For the text-containing cell, return its midpoint in (X, Y) coordinate format. 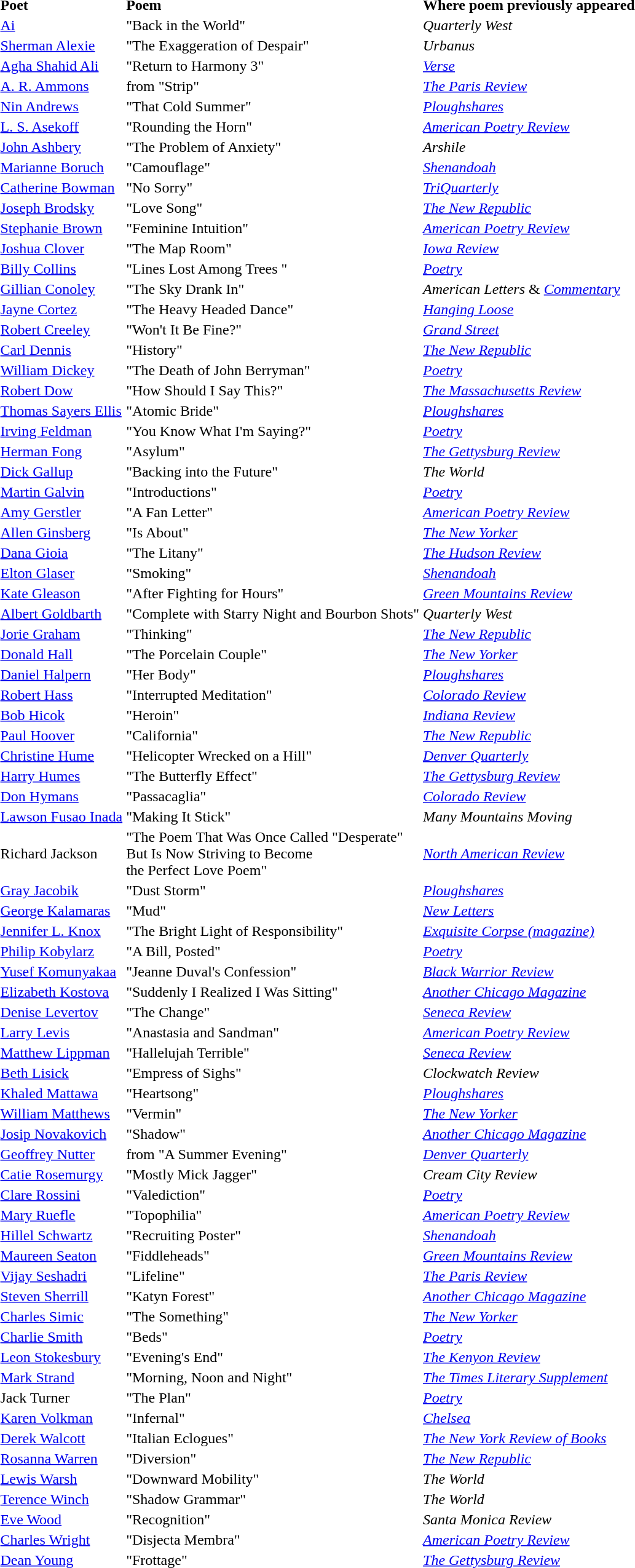
"After Fighting for Hours" (273, 593)
"No Sorry" (273, 188)
"A Fan Letter" (273, 512)
"Rounding the Horn" (273, 127)
"Her Body" (273, 675)
"Vermin" (273, 1114)
"That Cold Summer" (273, 106)
"Introductions" (273, 492)
"You Know What I'm Saying?" (273, 431)
"History" (273, 350)
"The Porcelain Couple" (273, 654)
"Won't It Be Fine?" (273, 330)
"The Exaggeration of Despair" (273, 46)
"Shadow Grammar" (273, 1499)
"Backing into the Future" (273, 472)
"Mostly Mick Jagger" (273, 1174)
"The Poem That Was Once Called "Desperate" But Is Now Striving to Become the Perfect Love Poem" (273, 853)
"The Bright Light of Responsibility" (273, 931)
"Mud" (273, 911)
"Katyn Forest" (273, 1296)
"Heartsong" (273, 1093)
"Infernal" (273, 1418)
from "Strip" (273, 86)
"Beds" (273, 1337)
"Fiddleheads" (273, 1256)
"Passacaglia" (273, 796)
"Lines Lost Among Trees " (273, 269)
"The Something" (273, 1317)
"Diversion" (273, 1459)
"Evening's End" (273, 1357)
"Smoking" (273, 573)
"The Sky Drank In" (273, 289)
"Complete with Starry Night and Bourbon Shots" (273, 614)
"Thinking" (273, 634)
"The Change" (273, 1012)
"How Should I Say This?" (273, 390)
"A Bill, Posted" (273, 951)
"Return to Harmony 3" (273, 66)
"The Death of John Berryman" (273, 370)
"Italian Eclogues" (273, 1438)
"The Plan" (273, 1398)
"Lifeline" (273, 1276)
"Disjecta Membra" (273, 1540)
"The Litany" (273, 553)
"Valediction" (273, 1195)
"Recruiting Poster" (273, 1235)
"Making It Stick" (273, 817)
"Dust Storm" (273, 890)
"Downward Mobility" (273, 1479)
"Heroin" (273, 715)
"Interrupted Meditation" (273, 695)
"Hallelujah Terrible" (273, 1053)
"Love Song" (273, 208)
"Atomic Bride" (273, 411)
"Morning, Noon and Night" (273, 1377)
"California" (273, 735)
"The Problem of Anxiety" (273, 147)
"Empress of Sighs" (273, 1073)
"Jeanne Duval's Confession" (273, 972)
"The Butterfly Effect" (273, 776)
"Helicopter Wrecked on a Hill" (273, 756)
"Is About" (273, 533)
"Back in the World" (273, 25)
"Anastasia and Sandman" (273, 1032)
"Camouflage" (273, 167)
"The Map Room" (273, 248)
"Recognition" (273, 1519)
"Asylum" (273, 451)
"The Heavy Headed Dance" (273, 309)
"Topophilia" (273, 1215)
"Shadow" (273, 1134)
"Suddenly I Realized I Was Sitting" (273, 992)
"Feminine Intuition" (273, 228)
from "A Summer Evening" (273, 1154)
